Find where the given text appears and provide that cell's center as [X, Y] coordinate. 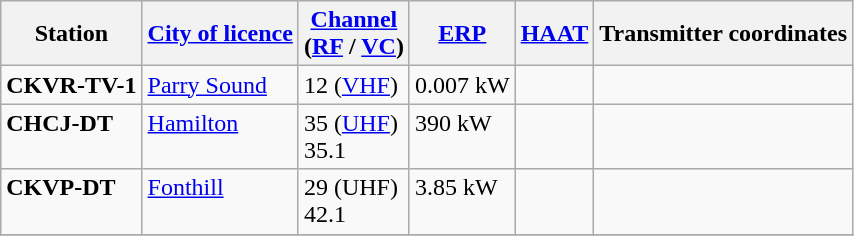
ERP [462, 34]
CHCJ-DT [72, 136]
Fonthill [220, 202]
Channel(RF / VC) [354, 34]
29 (UHF)42.1 [354, 202]
HAAT [554, 34]
CKVP-DT [72, 202]
CKVR-TV-1 [72, 85]
City of licence [220, 34]
390 kW [462, 136]
12 (VHF) [354, 85]
Parry Sound [220, 85]
3.85 kW [462, 202]
0.007 kW [462, 85]
Transmitter coordinates [724, 34]
35 (UHF)35.1 [354, 136]
Station [72, 34]
Hamilton [220, 136]
